Return the [X, Y] coordinate for the center point of the cell that contains the specified text.  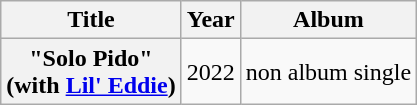
2022 [210, 72]
Year [210, 20]
non album single [328, 72]
Album [328, 20]
Title [91, 20]
"Solo Pido"(with Lil' Eddie) [91, 72]
